Pinpoint the cell where the given text exists, returning its [X, Y] midpoint coordinate. 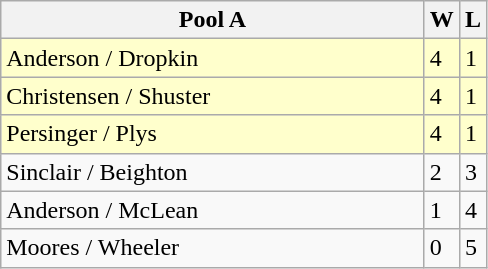
Anderson / McLean [213, 210]
3 [472, 172]
Christensen / Shuster [213, 96]
W [442, 20]
5 [472, 248]
Pool A [213, 20]
0 [442, 248]
Persinger / Plys [213, 134]
Moores / Wheeler [213, 248]
2 [442, 172]
Sinclair / Beighton [213, 172]
L [472, 20]
Anderson / Dropkin [213, 58]
